Locate the cell with the specified text and output its (x, y) center coordinate. 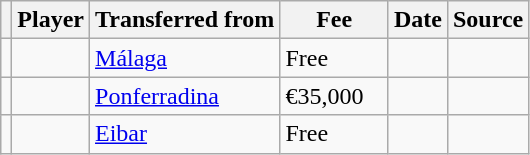
Source (488, 20)
Eibar (185, 134)
Málaga (185, 58)
Fee (334, 20)
Date (418, 20)
€35,000 (334, 96)
Transferred from (185, 20)
Player (51, 20)
Ponferradina (185, 96)
